Locate the cell with the specified text and output its [x, y] center coordinate. 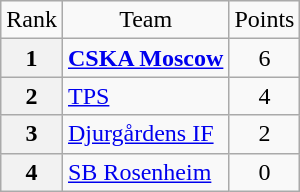
TPS [145, 96]
Djurgårdens IF [145, 134]
1 [32, 58]
SB Rosenheim [145, 172]
CSKA Moscow [145, 58]
Rank [32, 20]
Team [145, 20]
0 [264, 172]
6 [264, 58]
3 [32, 134]
Points [264, 20]
